Locate the cell with the specified text and output its [X, Y] center coordinate. 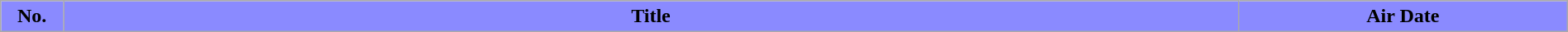
No. [32, 16]
Air Date [1403, 16]
Title [652, 16]
